Identify which cell holds the provided text, then report its [x, y] central coordinate. 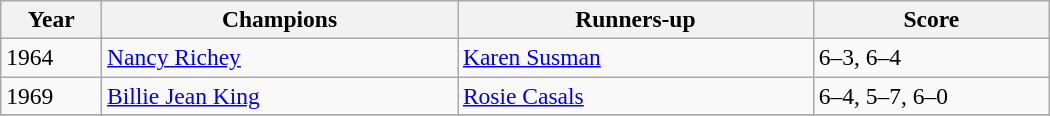
Rosie Casals [636, 95]
Runners-up [636, 19]
Champions [280, 19]
Karen Susman [636, 57]
Nancy Richey [280, 57]
Score [931, 19]
Billie Jean King [280, 95]
6–4, 5–7, 6–0 [931, 95]
1964 [52, 57]
6–3, 6–4 [931, 57]
Year [52, 19]
1969 [52, 95]
